Find where the given text appears and provide that cell's center as [X, Y] coordinate. 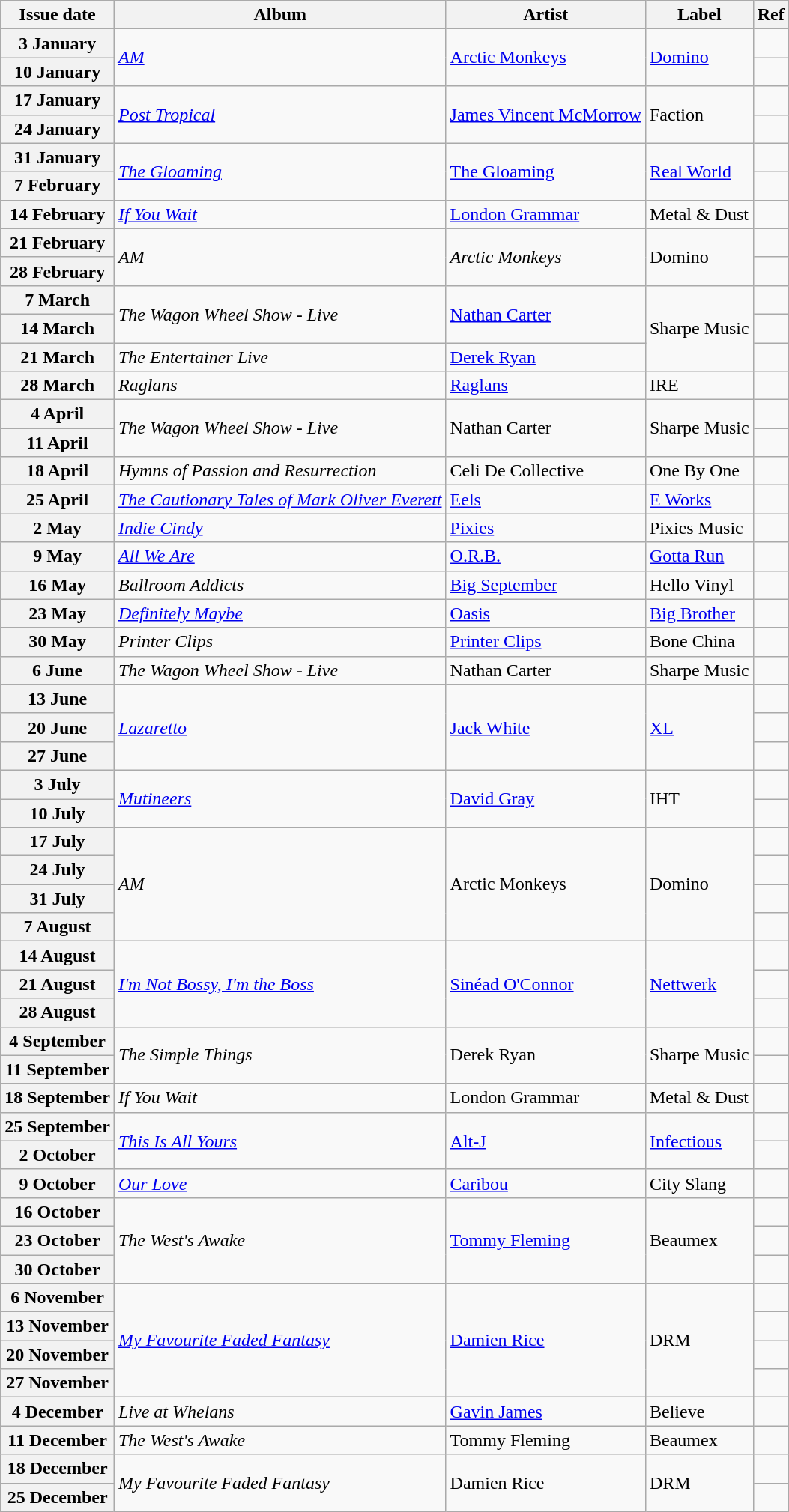
10 July [58, 813]
6 June [58, 670]
The Simple Things [280, 1055]
17 July [58, 842]
Artist [545, 15]
James Vincent McMorrow [545, 115]
Jack White [545, 727]
IRE [699, 386]
16 May [58, 585]
4 December [58, 1412]
Post Tropical [280, 115]
E Works [699, 500]
7 February [58, 186]
This Is All Yours [280, 1141]
2 October [58, 1155]
Real World [699, 171]
21 February [58, 243]
Infectious [699, 1141]
Alt-J [545, 1141]
David Gray [545, 798]
13 November [58, 1326]
23 May [58, 613]
9 October [58, 1183]
2 May [58, 528]
Oasis [545, 613]
Issue date [58, 15]
Indie Cindy [280, 528]
3 January [58, 43]
I'm Not Bossy, I'm the Boss [280, 984]
One By One [699, 471]
Definitely Maybe [280, 613]
Believe [699, 1412]
Pixies [545, 528]
Eels [545, 500]
24 January [58, 129]
Ref [770, 15]
17 January [58, 100]
27 November [58, 1383]
18 April [58, 471]
Label [699, 15]
IHT [699, 798]
Lazaretto [280, 727]
25 April [58, 500]
Gavin James [545, 1412]
7 August [58, 927]
Our Love [280, 1183]
Gotta Run [699, 556]
3 July [58, 784]
25 September [58, 1126]
13 June [58, 699]
21 March [58, 357]
20 June [58, 727]
Bone China [699, 642]
14 August [58, 956]
4 April [58, 414]
18 September [58, 1098]
14 March [58, 328]
28 March [58, 386]
Big September [545, 585]
14 February [58, 214]
18 December [58, 1469]
O.R.B. [545, 556]
11 September [58, 1069]
16 October [58, 1212]
Ballroom Addicts [280, 585]
23 October [58, 1240]
31 July [58, 899]
10 January [58, 72]
The Entertainer Live [280, 357]
Faction [699, 115]
11 April [58, 443]
City Slang [699, 1183]
Mutineers [280, 798]
XL [699, 727]
All We Are [280, 556]
Nettwerk [699, 984]
28 August [58, 1012]
Pixies Music [699, 528]
The Cautionary Tales of Mark Oliver Everett [280, 500]
11 December [58, 1440]
20 November [58, 1355]
24 July [58, 870]
7 March [58, 300]
Sinéad O'Connor [545, 984]
Caribou [545, 1183]
Album [280, 15]
4 September [58, 1041]
30 May [58, 642]
Celi De Collective [545, 471]
Hello Vinyl [699, 585]
21 August [58, 984]
27 June [58, 756]
25 December [58, 1497]
28 February [58, 271]
6 November [58, 1298]
Live at Whelans [280, 1412]
Big Brother [699, 613]
9 May [58, 556]
30 October [58, 1269]
31 January [58, 157]
Hymns of Passion and Resurrection [280, 471]
